Determine the [x, y] coordinate at the center of the cell enclosing the given text.  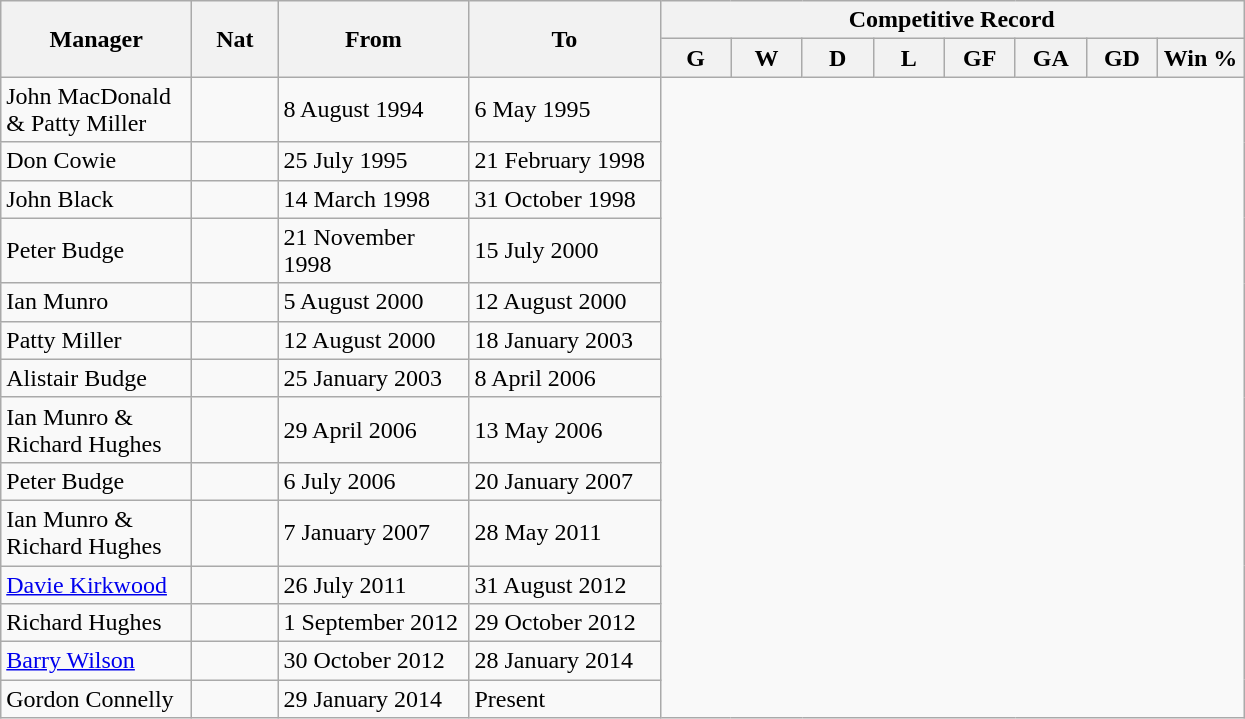
Barry Wilson [96, 661]
29 January 2014 [374, 699]
Gordon Connelly [96, 699]
Present [564, 699]
Manager [96, 39]
20 January 2007 [564, 481]
29 April 2006 [374, 430]
28 May 2011 [564, 532]
W [766, 58]
D [838, 58]
Ian Munro [96, 302]
GF [980, 58]
7 January 2007 [374, 532]
GD [1122, 58]
To [564, 39]
From [374, 39]
John MacDonald & Patty Miller [96, 110]
G [696, 58]
Patty Miller [96, 340]
21 February 1998 [564, 161]
6 July 2006 [374, 481]
26 July 2011 [374, 585]
Don Cowie [96, 161]
Alistair Budge [96, 378]
14 March 1998 [374, 199]
25 January 2003 [374, 378]
25 July 1995 [374, 161]
L [908, 58]
Richard Hughes [96, 623]
8 April 2006 [564, 378]
Competitive Record [952, 20]
28 January 2014 [564, 661]
30 October 2012 [374, 661]
GA [1050, 58]
18 January 2003 [564, 340]
8 August 1994 [374, 110]
John Black [96, 199]
31 August 2012 [564, 585]
Nat [235, 39]
1 September 2012 [374, 623]
5 August 2000 [374, 302]
29 October 2012 [564, 623]
13 May 2006 [564, 430]
21 November 1998 [374, 250]
Davie Kirkwood [96, 585]
15 July 2000 [564, 250]
6 May 1995 [564, 110]
31 October 1998 [564, 199]
Win % [1200, 58]
